Capture the cell that displays the provided text and extract its [X, Y] central coordinate. 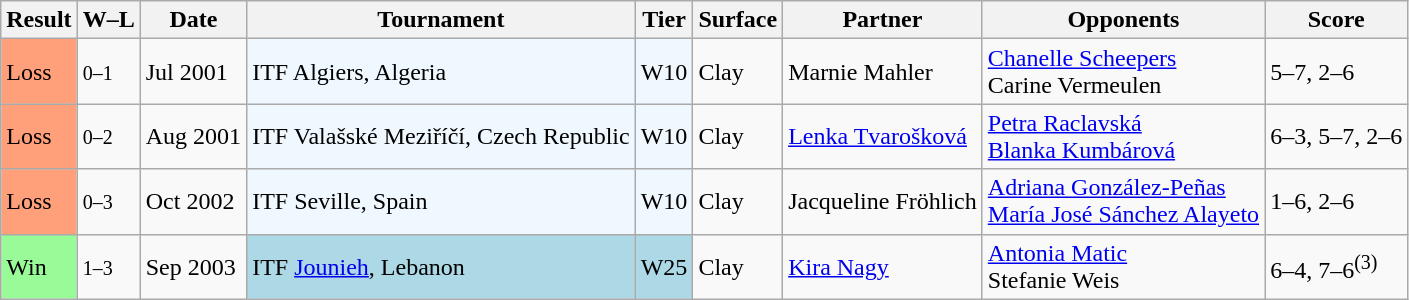
Surface [738, 20]
1–3 [108, 266]
1–6, 2–6 [1336, 202]
ITF Valašské Meziříčí, Czech Republic [442, 136]
Score [1336, 20]
Opponents [1123, 20]
Tournament [442, 20]
6–4, 7–6(3) [1336, 266]
Jacqueline Fröhlich [883, 202]
Marnie Mahler [883, 72]
ITF Algiers, Algeria [442, 72]
0–1 [108, 72]
Partner [883, 20]
Aug 2001 [193, 136]
Win [39, 266]
Jul 2001 [193, 72]
Date [193, 20]
ITF Jounieh, Lebanon [442, 266]
Chanelle Scheepers Carine Vermeulen [1123, 72]
Tier [664, 20]
Antonia Matic Stefanie Weis [1123, 266]
Sep 2003 [193, 266]
0–3 [108, 202]
0–2 [108, 136]
Petra Raclavská Blanka Kumbárová [1123, 136]
6–3, 5–7, 2–6 [1336, 136]
Oct 2002 [193, 202]
Adriana González-Peñas María José Sánchez Alayeto [1123, 202]
ITF Seville, Spain [442, 202]
W–L [108, 20]
Lenka Tvarošková [883, 136]
W25 [664, 266]
Result [39, 20]
5–7, 2–6 [1336, 72]
Kira Nagy [883, 266]
